For the text-containing cell, return its midpoint in (x, y) coordinate format. 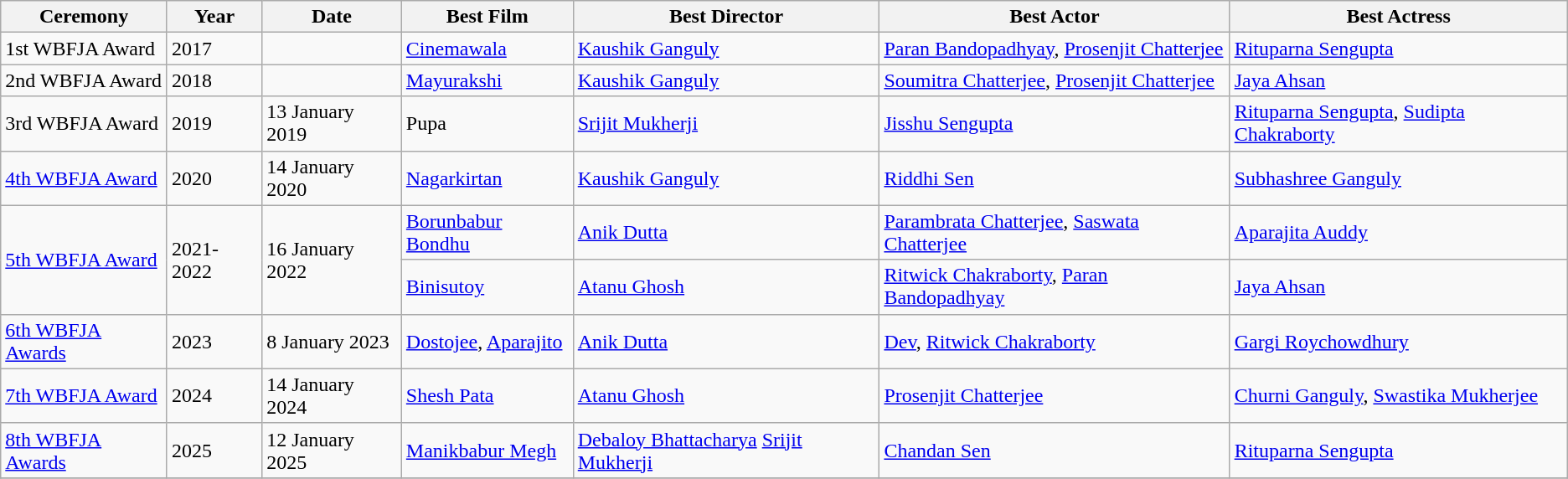
2nd WBFJA Award (84, 80)
7th WBFJA Award (84, 395)
Parambrata Chatterjee, Saswata Chatterjee (1055, 233)
Prosenjit Chatterjee (1055, 395)
2021-2022 (214, 260)
Soumitra Chatterjee, Prosenjit Chatterjee (1055, 80)
2019 (214, 124)
Gargi Roychowdhury (1399, 342)
13 January 2019 (332, 124)
Chandan Sen (1055, 451)
Rituparna Sengupta, Sudipta Chakraborty (1399, 124)
Best Film (487, 17)
2023 (214, 342)
Cinemawala (487, 49)
Paran Bandopadhyay, Prosenjit Chatterjee (1055, 49)
6th WBFJA Awards (84, 342)
Ritwick Chakraborty, Paran Bandopadhyay (1055, 286)
2025 (214, 451)
14 January 2024 (332, 395)
2024 (214, 395)
2018 (214, 80)
8th WBFJA Awards (84, 451)
Best Director (726, 17)
Borunbabur Bondhu (487, 233)
4th WBFJA Award (84, 178)
1st WBFJA Award (84, 49)
8 January 2023 (332, 342)
3rd WBFJA Award (84, 124)
Jisshu Sengupta (1055, 124)
16 January 2022 (332, 260)
Manikbabur Megh (487, 451)
Best Actress (1399, 17)
Dev, Ritwick Chakraborty (1055, 342)
Binisutoy (487, 286)
Aparajita Auddy (1399, 233)
Subhashree Ganguly (1399, 178)
2017 (214, 49)
Ceremony (84, 17)
Pupa (487, 124)
14 January 2020 (332, 178)
Srijit Mukherji (726, 124)
2020 (214, 178)
Dostojee, Aparajito (487, 342)
Churni Ganguly, Swastika Mukherjee (1399, 395)
Year (214, 17)
Riddhi Sen (1055, 178)
Best Actor (1055, 17)
Date (332, 17)
5th WBFJA Award (84, 260)
Shesh Pata (487, 395)
Mayurakshi (487, 80)
Debaloy Bhattacharya Srijit Mukherji (726, 451)
12 January 2025 (332, 451)
Nagarkirtan (487, 178)
